From the cell containing the given text, extract its center point as (X, Y) coordinate. 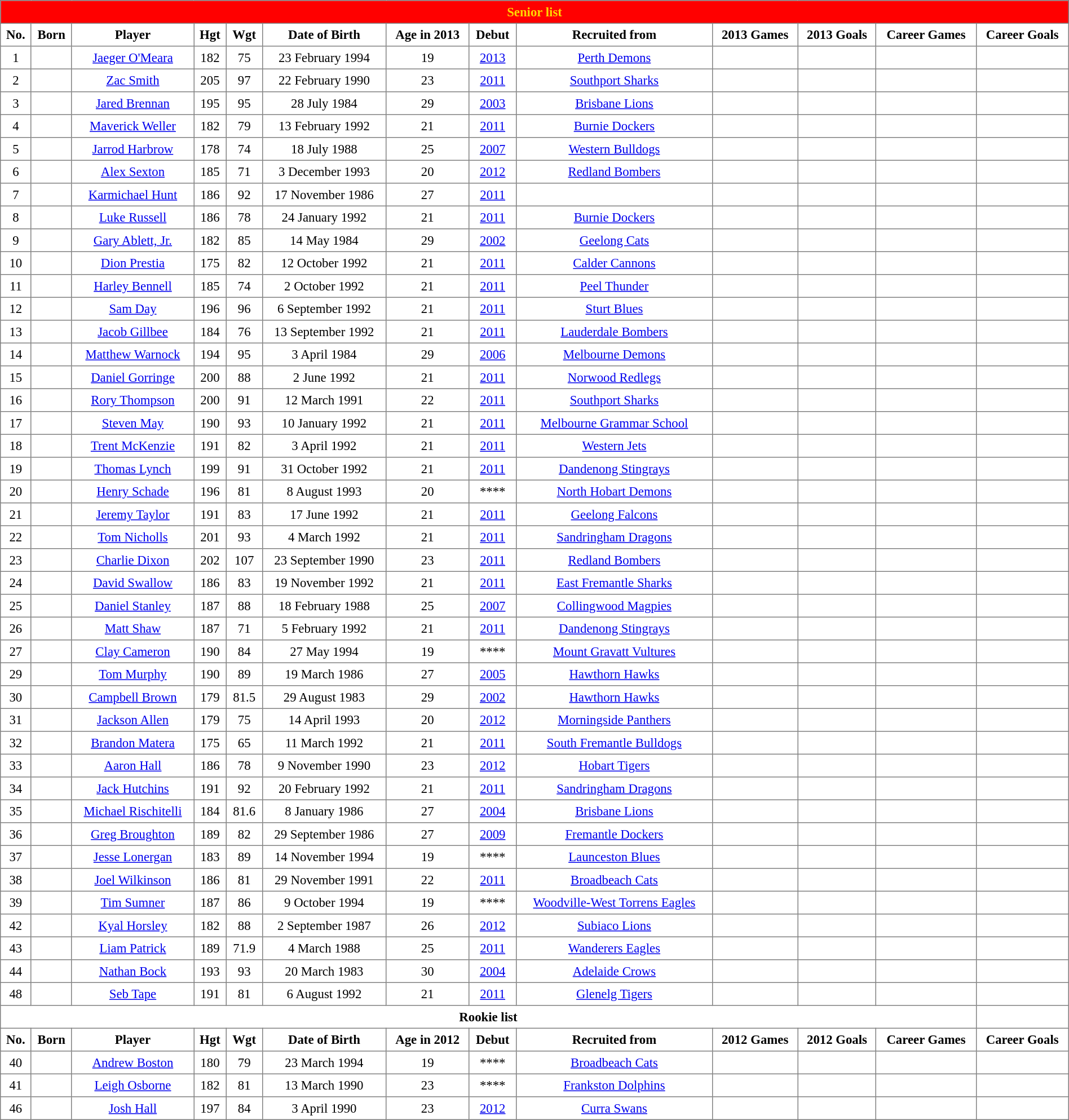
Charlie Dixon (132, 560)
33 (16, 765)
Geelong Falcons (615, 514)
16 (16, 400)
Calder Cannons (615, 263)
29 September 1986 (324, 834)
Kyal Horsley (132, 925)
14 April 1993 (324, 720)
3 (16, 103)
2012 Games (755, 1039)
14 May 1984 (324, 240)
23 February 1994 (324, 58)
Adelaide Crows (615, 971)
4 March 1988 (324, 948)
10 (16, 263)
Seb Tape (132, 994)
22 February 1990 (324, 80)
96 (244, 308)
Jarrod Harbrow (132, 149)
Tim Sumner (132, 902)
2 October 1992 (324, 286)
44 (16, 971)
Jack Hutchins (132, 788)
13 March 1990 (324, 1085)
6 September 1992 (324, 308)
11 March 1992 (324, 743)
Melbourne Grammar School (615, 423)
2013 Goals (837, 34)
36 (16, 834)
Subiaco Lions (615, 925)
Tom Nicholls (132, 537)
Trent McKenzie (132, 446)
107 (244, 560)
Liam Patrick (132, 948)
3 April 1992 (324, 446)
13 September 1992 (324, 332)
2009 (493, 834)
Glenelg Tigers (615, 994)
15 (16, 377)
Rory Thompson (132, 400)
4 March 1992 (324, 537)
81.6 (244, 811)
2013 (493, 58)
38 (16, 880)
Perth Demons (615, 58)
205 (210, 80)
20 February 1992 (324, 788)
28 July 1984 (324, 103)
Harley Bennell (132, 286)
Karmichael Hunt (132, 195)
East Fremantle Sharks (615, 583)
2006 (493, 354)
Age in 2012 (427, 1039)
46 (16, 1108)
194 (210, 354)
178 (210, 149)
86 (244, 902)
Mount Gravatt Vultures (615, 651)
76 (244, 332)
12 October 1992 (324, 263)
Steven May (132, 423)
Matthew Warnock (132, 354)
Peel Thunder (615, 286)
24 (16, 583)
8 (16, 217)
18 February 1988 (324, 606)
Age in 2013 (427, 34)
Rookie list (488, 1017)
180 (210, 1062)
David Swallow (132, 583)
1 (16, 58)
65 (244, 743)
29 August 1983 (324, 697)
Henry Schade (132, 491)
Jesse Lonergan (132, 857)
Clay Cameron (132, 651)
Morningside Panthers (615, 720)
202 (210, 560)
Matt Shaw (132, 628)
3 April 1990 (324, 1108)
Andrew Boston (132, 1062)
Collingwood Magpies (615, 606)
32 (16, 743)
195 (210, 103)
2 (16, 80)
Woodville-West Torrens Eagles (615, 902)
Alex Sexton (132, 171)
Jaeger O'Meara (132, 58)
Geelong Cats (615, 240)
Aaron Hall (132, 765)
8 January 1986 (324, 811)
Tom Murphy (132, 674)
29 November 1991 (324, 880)
Daniel Stanley (132, 606)
17 (16, 423)
183 (210, 857)
Michael Rischitelli (132, 811)
Sturt Blues (615, 308)
13 (16, 332)
81.5 (244, 697)
Curra Swans (615, 1108)
19 November 1992 (324, 583)
South Fremantle Bulldogs (615, 743)
2 September 1987 (324, 925)
Nathan Bock (132, 971)
7 (16, 195)
31 October 1992 (324, 469)
24 January 1992 (324, 217)
Launceston Blues (615, 857)
35 (16, 811)
Senior list (534, 12)
Jacob Gillbee (132, 332)
37 (16, 857)
193 (210, 971)
Lauderdale Bombers (615, 332)
17 November 1986 (324, 195)
12 (16, 308)
18 (16, 446)
5 (16, 149)
Jared Brennan (132, 103)
Joel Wilkinson (132, 880)
34 (16, 788)
12 March 1991 (324, 400)
17 June 1992 (324, 514)
Zac Smith (132, 80)
6 (16, 171)
40 (16, 1062)
23 March 1994 (324, 1062)
39 (16, 902)
42 (16, 925)
10 January 1992 (324, 423)
Brandon Matera (132, 743)
4 (16, 126)
197 (210, 1108)
Jeremy Taylor (132, 514)
9 October 1994 (324, 902)
Gary Ablett, Jr. (132, 240)
27 May 1994 (324, 651)
Sam Day (132, 308)
Campbell Brown (132, 697)
North Hobart Demons (615, 491)
71.9 (244, 948)
Fremantle Dockers (615, 834)
20 March 1983 (324, 971)
14 November 1994 (324, 857)
13 February 1992 (324, 126)
19 March 1986 (324, 674)
5 February 1992 (324, 628)
Jackson Allen (132, 720)
2003 (493, 103)
Thomas Lynch (132, 469)
11 (16, 286)
Melbourne Demons (615, 354)
Luke Russell (132, 217)
2012 Goals (837, 1039)
Western Bulldogs (615, 149)
6 August 1992 (324, 994)
97 (244, 80)
48 (16, 994)
8 August 1993 (324, 491)
9 November 1990 (324, 765)
2013 Games (755, 34)
Leigh Osborne (132, 1085)
2 June 1992 (324, 377)
Maverick Weller (132, 126)
43 (16, 948)
Greg Broughton (132, 834)
201 (210, 537)
Frankston Dolphins (615, 1085)
3 December 1993 (324, 171)
3 April 1984 (324, 354)
14 (16, 354)
85 (244, 240)
Norwood Redlegs (615, 377)
Wanderers Eagles (615, 948)
Dion Prestia (132, 263)
18 July 1988 (324, 149)
Western Jets (615, 446)
2005 (493, 674)
199 (210, 469)
23 September 1990 (324, 560)
Hobart Tigers (615, 765)
Daniel Gorringe (132, 377)
Josh Hall (132, 1108)
31 (16, 720)
9 (16, 240)
41 (16, 1085)
